For the text-containing cell, return its midpoint in (x, y) coordinate format. 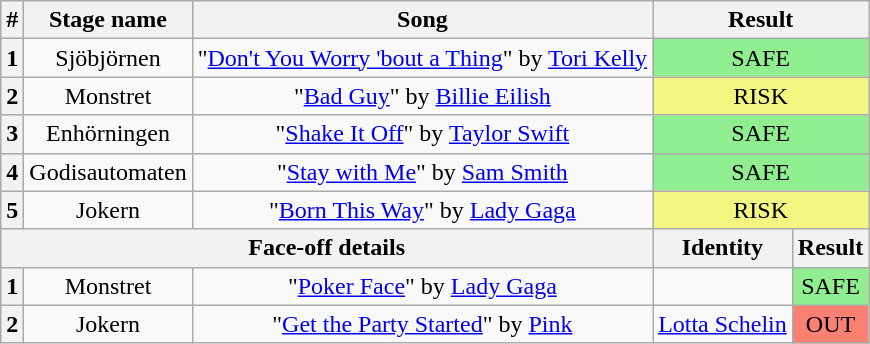
"Bad Guy" by Billie Eilish (422, 96)
"Don't You Worry 'bout a Thing" by Tori Kelly (422, 58)
Sjöbjörnen (108, 58)
5 (12, 210)
"Stay with Me" by Sam Smith (422, 172)
"Shake It Off" by Taylor Swift (422, 134)
4 (12, 172)
Enhörningen (108, 134)
# (12, 20)
3 (12, 134)
Identity (723, 248)
OUT (830, 324)
Face-off details (327, 248)
Lotta Schelin (723, 324)
Godisautomaten (108, 172)
Stage name (108, 20)
Song (422, 20)
"Born This Way" by Lady Gaga (422, 210)
"Poker Face" by Lady Gaga (422, 286)
"Get the Party Started" by Pink (422, 324)
